Pinpoint the cell where the given text exists, returning its [x, y] midpoint coordinate. 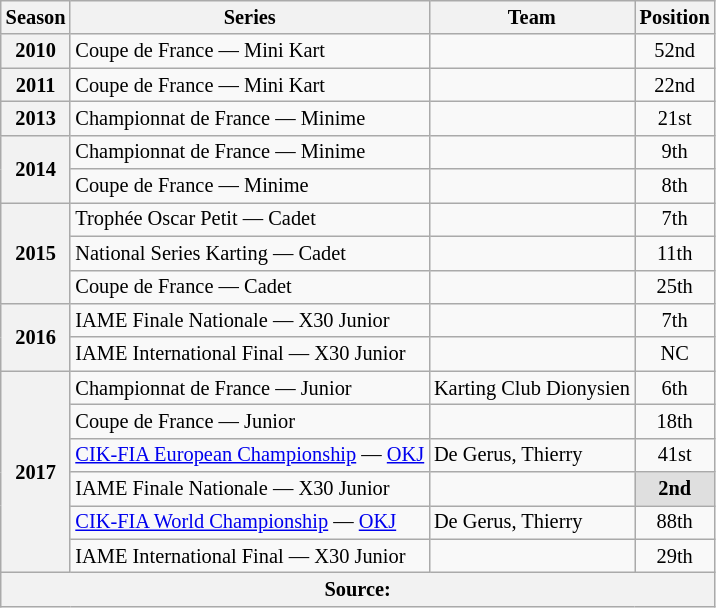
Series [250, 17]
Coupe de France — Junior [250, 421]
22nd [675, 85]
Karting Club Dionysien [532, 388]
Coupe de France — Cadet [250, 287]
Trophée Oscar Petit — Cadet [250, 219]
25th [675, 287]
9th [675, 152]
52nd [675, 51]
2013 [36, 118]
CIK-FIA European Championship — OKJ [250, 455]
11th [675, 253]
18th [675, 421]
Team [532, 17]
2016 [36, 336]
2015 [36, 252]
41st [675, 455]
NC [675, 354]
CIK-FIA World Championship — OKJ [250, 522]
Position [675, 17]
8th [675, 186]
Source: [358, 589]
6th [675, 388]
29th [675, 556]
Championnat de France — Junior [250, 388]
2017 [36, 472]
Coupe de France — Minime [250, 186]
National Series Karting — Cadet [250, 253]
21st [675, 118]
88th [675, 522]
2011 [36, 85]
Season [36, 17]
2014 [36, 168]
2nd [675, 489]
2010 [36, 51]
